Output the [X, Y] coordinate of the center of the cell containing the given text.  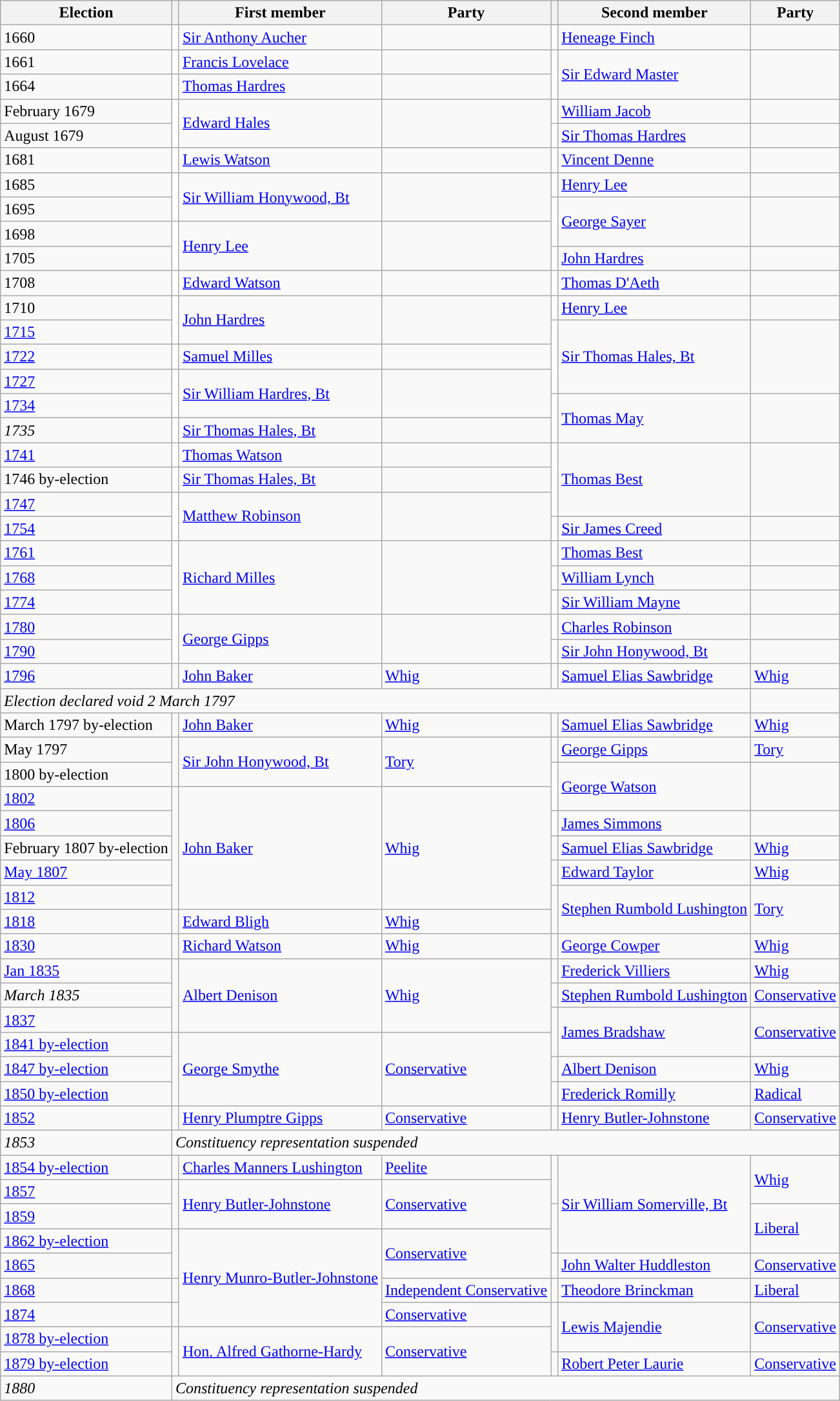
1698 [86, 234]
Edward Taylor [654, 872]
Henry Plumptre Gipps [280, 1118]
1865 [86, 1265]
Sir William Somerville, Bt [654, 1204]
Sir Anthony Aucher [280, 37]
Peelite [466, 1167]
1661 [86, 62]
1850 by-election [86, 1094]
Theodore Brinckman [654, 1290]
James Bradshaw [654, 1032]
February 1679 [86, 111]
Vincent Denne [654, 160]
Hon. Alfred Gathorne-Hardy [280, 1351]
Thomas D'Aeth [654, 283]
1854 by-election [86, 1167]
1705 [86, 258]
John Walter Huddleston [654, 1265]
1746 by-election [86, 479]
1774 [86, 602]
George Sayer [654, 221]
Edward Bligh [280, 922]
1741 [86, 455]
1685 [86, 185]
Frederick Villiers [654, 971]
George Smythe [280, 1069]
Sir William Honywood, Bt [280, 197]
George Watson [654, 787]
1734 [86, 406]
Lewis Majendie [654, 1327]
1796 [86, 676]
1761 [86, 553]
1868 [86, 1290]
1664 [86, 86]
Richard Watson [280, 946]
August 1679 [86, 136]
1802 [86, 799]
1727 [86, 381]
1830 [86, 946]
1852 [86, 1118]
1790 [86, 651]
1862 by-election [86, 1241]
March 1835 [86, 995]
Richard Milles [280, 578]
1806 [86, 823]
1859 [86, 1216]
Sir James Creed [654, 529]
Radical [795, 1094]
William Lynch [654, 578]
1747 [86, 504]
1853 [86, 1143]
Sir Thomas Hardres [654, 136]
1660 [86, 37]
Robert Peter Laurie [654, 1364]
Sir William Hardres, Bt [280, 394]
First member [280, 13]
1841 by-election [86, 1044]
Edward Watson [280, 283]
1880 [86, 1388]
James Simmons [654, 823]
1812 [86, 897]
1878 by-election [86, 1339]
Thomas Hardres [280, 86]
Sir William Mayne [654, 602]
1780 [86, 627]
Matthew Robinson [280, 516]
1715 [86, 332]
1708 [86, 283]
1800 by-election [86, 774]
May 1807 [86, 872]
1874 [86, 1315]
1837 [86, 1020]
1735 [86, 430]
Edward Hales [280, 123]
Sir Edward Master [654, 74]
Henry Munro-Butler-Johnstone [280, 1278]
1847 by-election [86, 1069]
Jan 1835 [86, 971]
Charles Manners Lushington [280, 1167]
Francis Lovelace [280, 62]
Frederick Romilly [654, 1094]
George Cowper [654, 946]
Samuel Milles [280, 357]
1695 [86, 209]
1857 [86, 1192]
Election [86, 13]
March 1797 by-election [86, 725]
Heneage Finch [654, 37]
1818 [86, 922]
1768 [86, 578]
Election declared void 2 March 1797 [375, 700]
1722 [86, 357]
Second member [654, 13]
Lewis Watson [280, 160]
Thomas May [654, 418]
William Jacob [654, 111]
May 1797 [86, 750]
Independent Conservative [466, 1290]
1710 [86, 308]
February 1807 by-election [86, 848]
Thomas Watson [280, 455]
1754 [86, 529]
1681 [86, 160]
1879 by-election [86, 1364]
Charles Robinson [654, 627]
